Find where the given text appears and provide that cell's center as [x, y] coordinate. 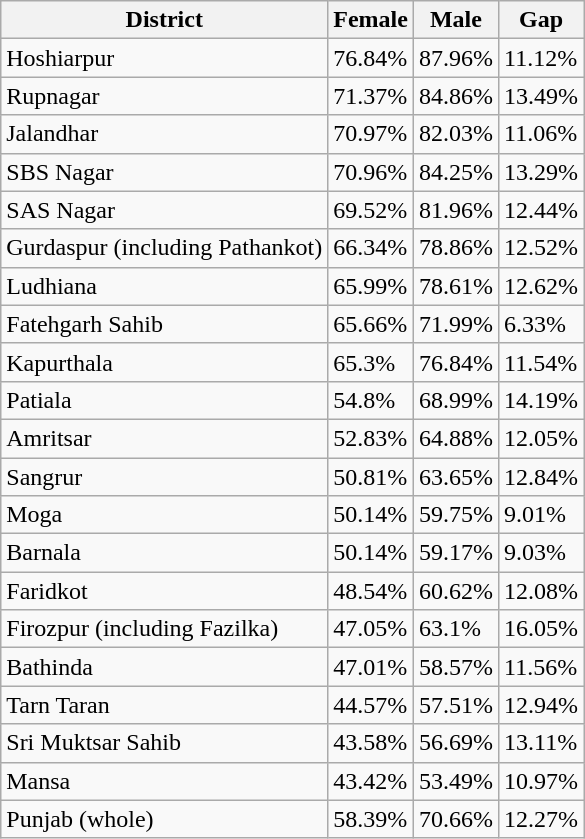
Fatehgarh Sahib [164, 324]
Kapurthala [164, 362]
Sri Muktsar Sahib [164, 743]
59.75% [456, 515]
58.39% [371, 819]
71.99% [456, 324]
Gurdaspur (including Pathankot) [164, 248]
82.03% [456, 134]
59.17% [456, 553]
Bathinda [164, 667]
54.8% [371, 400]
Tarn Taran [164, 705]
58.57% [456, 667]
12.52% [540, 248]
84.86% [456, 96]
71.37% [371, 96]
81.96% [456, 210]
57.51% [456, 705]
Barnala [164, 553]
84.25% [456, 172]
Sangrur [164, 477]
Ludhiana [164, 286]
63.65% [456, 477]
87.96% [456, 58]
53.49% [456, 781]
13.49% [540, 96]
11.56% [540, 667]
52.83% [371, 438]
16.05% [540, 629]
12.05% [540, 438]
70.96% [371, 172]
44.57% [371, 705]
11.54% [540, 362]
63.1% [456, 629]
6.33% [540, 324]
50.81% [371, 477]
43.58% [371, 743]
9.03% [540, 553]
Jalandhar [164, 134]
78.86% [456, 248]
Male [456, 20]
12.08% [540, 591]
69.52% [371, 210]
13.11% [540, 743]
13.29% [540, 172]
SBS Nagar [164, 172]
Patiala [164, 400]
14.19% [540, 400]
65.66% [371, 324]
66.34% [371, 248]
SAS Nagar [164, 210]
12.84% [540, 477]
70.97% [371, 134]
70.66% [456, 819]
Female [371, 20]
10.97% [540, 781]
60.62% [456, 591]
12.62% [540, 286]
Firozpur (including Fazilka) [164, 629]
47.05% [371, 629]
11.06% [540, 134]
Gap [540, 20]
Mansa [164, 781]
Hoshiarpur [164, 58]
65.3% [371, 362]
9.01% [540, 515]
65.99% [371, 286]
12.44% [540, 210]
12.27% [540, 819]
78.61% [456, 286]
11.12% [540, 58]
48.54% [371, 591]
43.42% [371, 781]
Punjab (whole) [164, 819]
Rupnagar [164, 96]
56.69% [456, 743]
47.01% [371, 667]
Amritsar [164, 438]
64.88% [456, 438]
Faridkot [164, 591]
District [164, 20]
Moga [164, 515]
12.94% [540, 705]
68.99% [456, 400]
